Search for the cell housing the specified text and yield its (x, y) center coordinate. 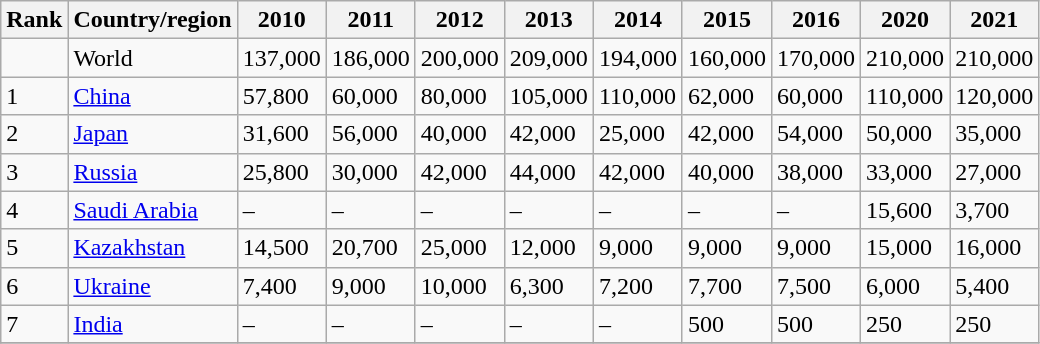
Ukraine (152, 286)
Rank (34, 20)
14,500 (282, 248)
7 (34, 324)
120,000 (994, 96)
30,000 (370, 172)
57,800 (282, 96)
170,000 (816, 58)
Japan (152, 134)
2012 (460, 20)
160,000 (726, 58)
2021 (994, 20)
56,000 (370, 134)
27,000 (994, 172)
35,000 (994, 134)
7,700 (726, 286)
6,000 (906, 286)
6 (34, 286)
194,000 (638, 58)
Saudi Arabia (152, 210)
5 (34, 248)
50,000 (906, 134)
2020 (906, 20)
200,000 (460, 58)
25,800 (282, 172)
44,000 (548, 172)
38,000 (816, 172)
Country/region (152, 20)
186,000 (370, 58)
6,300 (548, 286)
209,000 (548, 58)
54,000 (816, 134)
3 (34, 172)
2014 (638, 20)
4 (34, 210)
31,600 (282, 134)
2016 (816, 20)
12,000 (548, 248)
World (152, 58)
2015 (726, 20)
16,000 (994, 248)
7,500 (816, 286)
5,400 (994, 286)
33,000 (906, 172)
3,700 (994, 210)
7,400 (282, 286)
2011 (370, 20)
2013 (548, 20)
80,000 (460, 96)
China (152, 96)
1 (34, 96)
India (152, 324)
62,000 (726, 96)
Russia (152, 172)
Kazakhstan (152, 248)
15,600 (906, 210)
20,700 (370, 248)
7,200 (638, 286)
15,000 (906, 248)
2010 (282, 20)
137,000 (282, 58)
2 (34, 134)
10,000 (460, 286)
105,000 (548, 96)
